Detect which cell encompasses the target text, then output its [x, y] center coordinate. 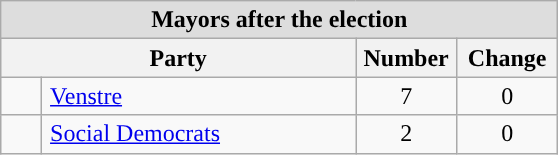
Party [178, 58]
7 [406, 96]
Venstre [199, 96]
Mayors after the election [280, 20]
Social Democrats [199, 134]
2 [406, 134]
Change [508, 58]
Number [406, 58]
